Detect which cell encompasses the target text, then output its (X, Y) center coordinate. 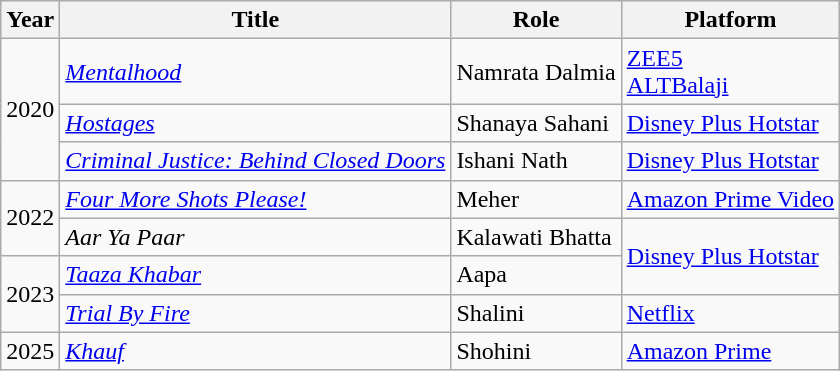
Title (256, 20)
Ishani Nath (536, 161)
Trial By Fire (256, 313)
Khauf (256, 351)
Platform (730, 20)
2020 (30, 110)
Namrata Dalmia (536, 72)
2023 (30, 294)
Year (30, 20)
2025 (30, 351)
Mentalhood (256, 72)
Shohini (536, 351)
ZEE5 ALTBalaji (730, 72)
Amazon Prime (730, 351)
Role (536, 20)
Hostages (256, 123)
Amazon Prime Video (730, 199)
Meher (536, 199)
Criminal Justice: Behind Closed Doors (256, 161)
Shanaya Sahani (536, 123)
Four More Shots Please! (256, 199)
Kalawati Bhatta (536, 237)
Aar Ya Paar (256, 237)
Aapa (536, 275)
Netflix (730, 313)
Shalini (536, 313)
2022 (30, 218)
Taaza Khabar (256, 275)
